For the text-containing cell, return its midpoint in [X, Y] coordinate format. 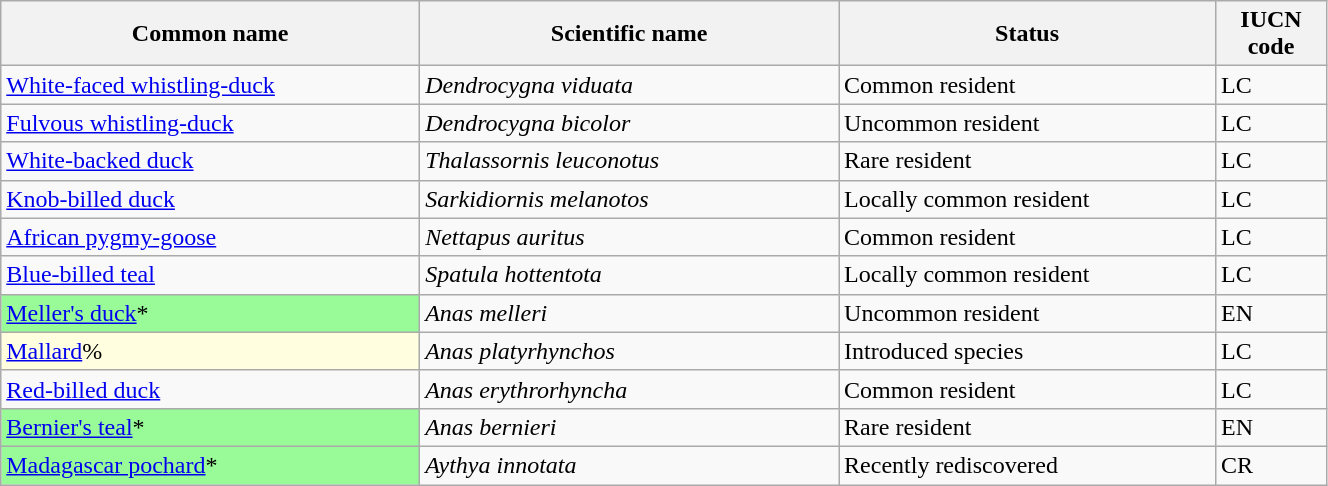
Nettapus auritus [630, 237]
Thalassornis leuconotus [630, 161]
Dendrocygna viduata [630, 85]
Madagascar pochard* [210, 465]
Sarkidiornis melanotos [630, 199]
Anas erythrorhyncha [630, 389]
Spatula hottentota [630, 275]
White-backed duck [210, 161]
IUCN code [1272, 34]
White-faced whistling-duck [210, 85]
Knob-billed duck [210, 199]
Common name [210, 34]
Anas bernieri [630, 427]
Recently rediscovered [1028, 465]
Dendrocygna bicolor [630, 123]
Aythya innotata [630, 465]
Fulvous whistling-duck [210, 123]
Red-billed duck [210, 389]
Anas melleri [630, 313]
Introduced species [1028, 351]
Bernier's teal* [210, 427]
African pygmy-goose [210, 237]
Blue-billed teal [210, 275]
Status [1028, 34]
Scientific name [630, 34]
Mallard% [210, 351]
Meller's duck* [210, 313]
CR [1272, 465]
Anas platyrhynchos [630, 351]
